Provide the (X, Y) coordinate of the cell's center where the given text is located.  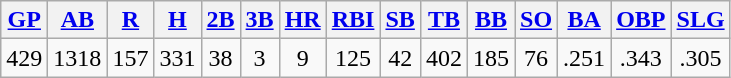
3 (260, 58)
H (178, 20)
42 (400, 58)
157 (130, 58)
SLG (700, 20)
429 (24, 58)
OBP (641, 20)
R (130, 20)
SO (536, 20)
3B (260, 20)
AB (78, 20)
GP (24, 20)
331 (178, 58)
9 (302, 58)
76 (536, 58)
TB (444, 20)
HR (302, 20)
185 (490, 58)
SB (400, 20)
38 (220, 58)
BA (584, 20)
RBI (353, 20)
.343 (641, 58)
2B (220, 20)
1318 (78, 58)
402 (444, 58)
.251 (584, 58)
.305 (700, 58)
BB (490, 20)
125 (353, 58)
